Return the [x, y] coordinate for the center point of the cell that contains the specified text.  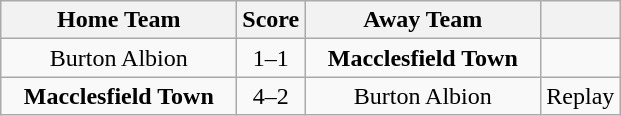
4–2 [271, 96]
Replay [580, 96]
1–1 [271, 58]
Home Team [119, 20]
Away Team [423, 20]
Score [271, 20]
